For the text-containing cell, return its midpoint in (x, y) coordinate format. 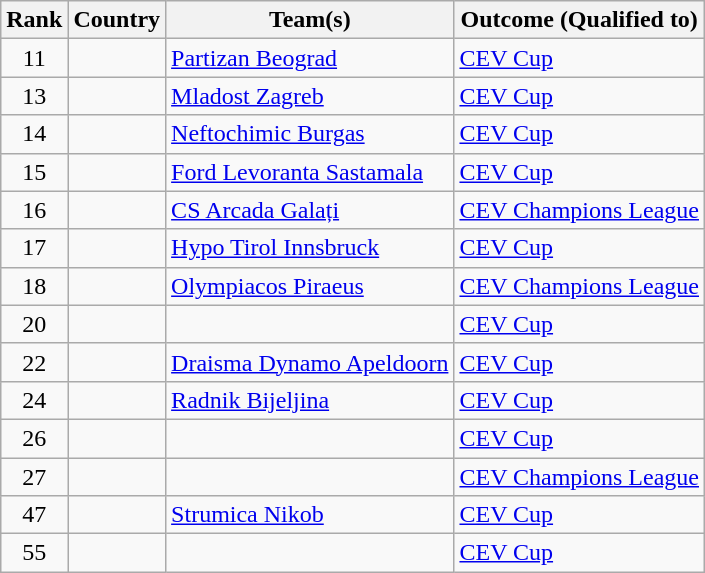
16 (34, 210)
Hypo Tirol Innsbruck (310, 248)
CS Arcada Galați (310, 210)
13 (34, 96)
27 (34, 477)
Rank (34, 20)
Ford Levoranta Sastamala (310, 172)
Country (117, 20)
22 (34, 362)
Partizan Beograd (310, 58)
47 (34, 515)
Olympiacos Piraeus (310, 286)
Neftochimic Burgas (310, 134)
Strumica Nikob (310, 515)
55 (34, 553)
24 (34, 400)
14 (34, 134)
Mladost Zagreb (310, 96)
11 (34, 58)
17 (34, 248)
Radnik Bijeljina (310, 400)
15 (34, 172)
20 (34, 324)
Outcome (Qualified to) (580, 20)
Team(s) (310, 20)
Draisma Dynamo Apeldoorn (310, 362)
26 (34, 438)
18 (34, 286)
